For the text-containing cell, return its midpoint in (x, y) coordinate format. 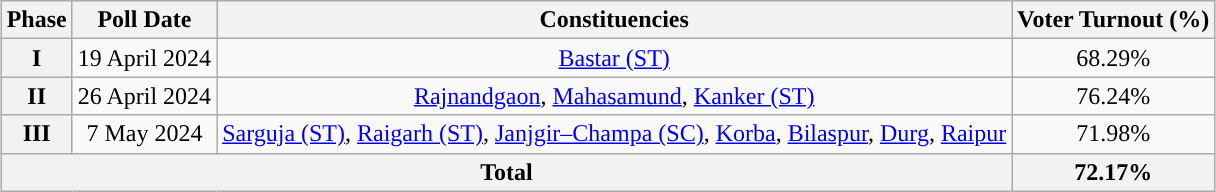
72.17% (1114, 172)
Phase (36, 20)
Bastar (ST) (614, 58)
68.29% (1114, 58)
Poll Date (144, 20)
I (36, 58)
7 May 2024 (144, 134)
26 April 2024 (144, 96)
Total (506, 172)
Constituencies (614, 20)
76.24% (1114, 96)
19 April 2024 (144, 58)
II (36, 96)
Sarguja (ST), Raigarh (ST), Janjgir–Champa (SC), Korba, Bilaspur, Durg, Raipur (614, 134)
Voter Turnout (%) (1114, 20)
III (36, 134)
Rajnandgaon, Mahasamund, Kanker (ST) (614, 96)
71.98% (1114, 134)
